Output the (X, Y) coordinate of the center of the cell containing the given text.  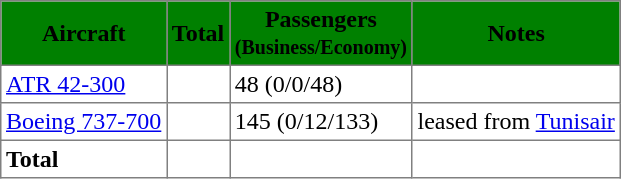
Passengers (Business/Economy) (322, 33)
leased from Tunisair (516, 122)
Notes (516, 33)
48 (0/0/48) (322, 84)
ATR 42-300 (84, 84)
145 (0/12/133) (322, 122)
Aircraft (84, 33)
Boeing 737-700 (84, 122)
